Pinpoint the cell where the given text exists, returning its [x, y] midpoint coordinate. 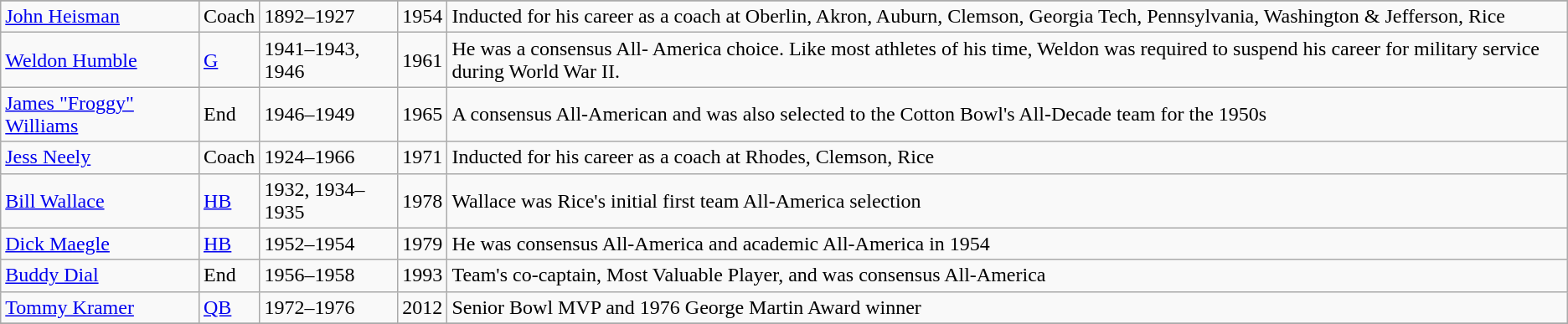
Buddy Dial [101, 275]
1978 [422, 201]
1954 [422, 17]
1924–1966 [328, 157]
Wallace was Rice's initial first team All-America selection [1007, 201]
He was consensus All-America and academic All-America in 1954 [1007, 244]
1932, 1934–1935 [328, 201]
Inducted for his career as a coach at Rhodes, Clemson, Rice [1007, 157]
1952–1954 [328, 244]
1965 [422, 114]
1972–1976 [328, 307]
Dick Maegle [101, 244]
2012 [422, 307]
1956–1958 [328, 275]
Senior Bowl MVP and 1976 George Martin Award winner [1007, 307]
1993 [422, 275]
Team's co-captain, Most Valuable Player, and was consensus All-America [1007, 275]
A consensus All-American and was also selected to the Cotton Bowl's All-Decade team for the 1950s [1007, 114]
John Heisman [101, 17]
1946–1949 [328, 114]
Jess Neely [101, 157]
1892–1927 [328, 17]
1941–1943, 1946 [328, 60]
G [229, 60]
Bill Wallace [101, 201]
QB [229, 307]
Tommy Kramer [101, 307]
James "Froggy" Williams [101, 114]
1979 [422, 244]
1971 [422, 157]
Inducted for his career as a coach at Oberlin, Akron, Auburn, Clemson, Georgia Tech, Pennsylvania, Washington & Jefferson, Rice [1007, 17]
Weldon Humble [101, 60]
1961 [422, 60]
